Provide the (x, y) coordinate of the cell's center where the given text is located.  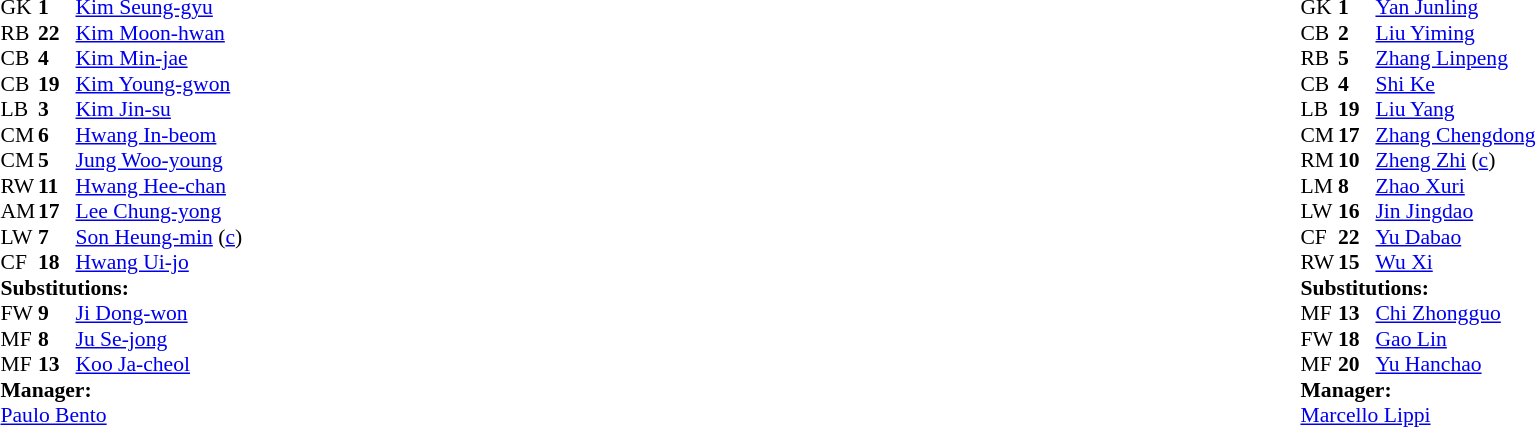
Hwang In-beom (160, 135)
10 (1357, 161)
Yu Dabao (1455, 237)
Shi Ke (1455, 84)
Lee Chung-yong (160, 211)
Kim Min-jae (160, 59)
3 (57, 109)
6 (57, 135)
Jung Woo-young (160, 161)
Ji Dong-won (160, 313)
11 (57, 186)
Ju Se-jong (160, 339)
Gao Lin (1455, 339)
Zhang Chengdong (1455, 135)
Koo Ja-cheol (160, 365)
Liu Yiming (1455, 33)
Liu Yang (1455, 109)
2 (1357, 33)
Yu Hanchao (1455, 365)
Jin Jingdao (1455, 211)
7 (57, 237)
Kim Moon-hwan (160, 33)
16 (1357, 211)
Son Heung-min (c) (160, 237)
AM (19, 211)
Kim Jin-su (160, 109)
Chi Zhongguo (1455, 313)
9 (57, 313)
RM (1319, 161)
Hwang Ui-jo (160, 263)
Zheng Zhi (c) (1455, 161)
Hwang Hee-chan (160, 186)
Kim Young-gwon (160, 84)
20 (1357, 365)
15 (1357, 263)
LM (1319, 186)
Wu Xi (1455, 263)
Zhang Linpeng (1455, 59)
Zhao Xuri (1455, 186)
